For the text-containing cell, return its midpoint in (x, y) coordinate format. 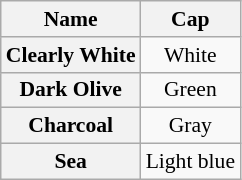
Green (190, 90)
Name (71, 19)
White (190, 55)
Charcoal (71, 126)
Light blue (190, 162)
Clearly White (71, 55)
Cap (190, 19)
Sea (71, 162)
Gray (190, 126)
Dark Olive (71, 90)
